Detect which cell encompasses the target text, then output its (X, Y) center coordinate. 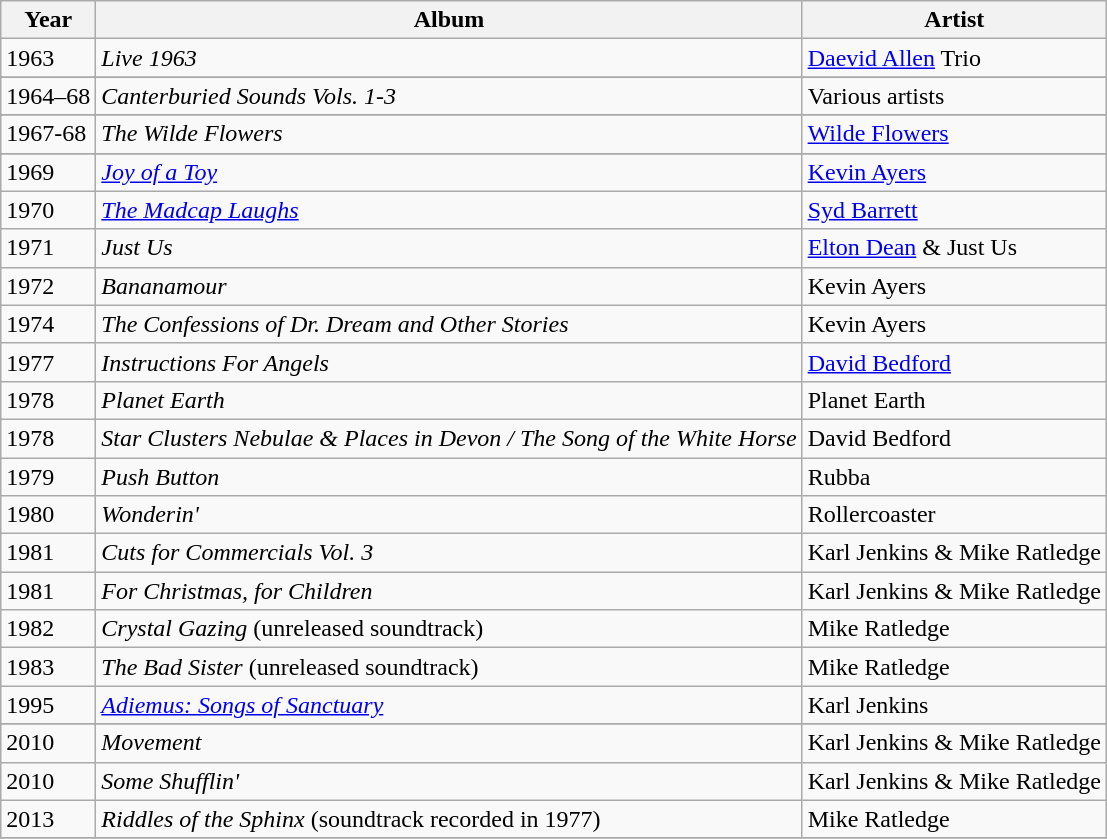
Bananamour (449, 286)
Riddles of the Sphinx (soundtrack recorded in 1977) (449, 819)
Daevid Allen Trio (954, 58)
The Bad Sister (unreleased soundtrack) (449, 667)
1970 (48, 210)
1980 (48, 515)
Instructions For Angels (449, 362)
Movement (449, 743)
1974 (48, 324)
Various artists (954, 96)
Star Clusters Nebulae & Places in Devon / The Song of the White Horse (449, 438)
Canterburied Sounds Vols. 1-3 (449, 96)
Wonderin' (449, 515)
The Madcap Laughs (449, 210)
Wilde Flowers (954, 134)
Live 1963 (449, 58)
Some Shufflin' (449, 781)
For Christmas, for Children (449, 591)
Cuts for Commercials Vol. 3 (449, 553)
Joy of a Toy (449, 172)
Album (449, 20)
Rubba (954, 477)
Crystal Gazing (unreleased soundtrack) (449, 629)
1967-68 (48, 134)
Artist (954, 20)
1977 (48, 362)
1969 (48, 172)
The Confessions of Dr. Dream and Other Stories (449, 324)
2013 (48, 819)
Year (48, 20)
1972 (48, 286)
Syd Barrett (954, 210)
The Wilde Flowers (449, 134)
1963 (48, 58)
Elton Dean & Just Us (954, 248)
1971 (48, 248)
Push Button (449, 477)
1964–68 (48, 96)
Just Us (449, 248)
1983 (48, 667)
1995 (48, 705)
1979 (48, 477)
1982 (48, 629)
Rollercoaster (954, 515)
Karl Jenkins (954, 705)
Adiemus: Songs of Sanctuary (449, 705)
